Output the (x, y) coordinate of the center of the cell containing the given text.  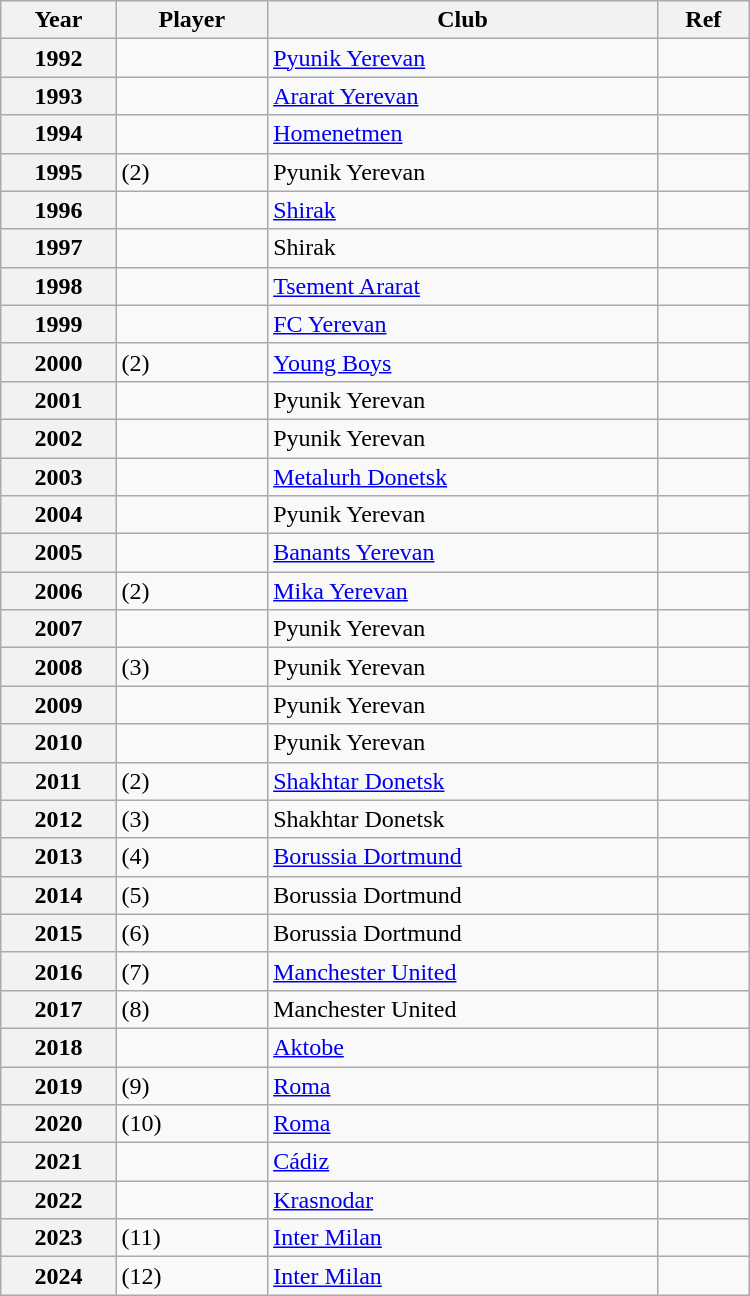
Ref (703, 20)
1997 (58, 248)
(12) (192, 1276)
2004 (58, 515)
2020 (58, 1124)
2007 (58, 629)
2005 (58, 553)
Homenetmen (463, 134)
Player (192, 20)
Mika Yerevan (463, 591)
2011 (58, 781)
(8) (192, 1009)
Aktobe (463, 1047)
1993 (58, 96)
2012 (58, 819)
1999 (58, 324)
1994 (58, 134)
2014 (58, 895)
2003 (58, 477)
(7) (192, 971)
(5) (192, 895)
Young Boys (463, 362)
1992 (58, 58)
(11) (192, 1238)
1998 (58, 286)
2024 (58, 1276)
2010 (58, 743)
(6) (192, 933)
Year (58, 20)
2009 (58, 705)
Banants Yerevan (463, 553)
(9) (192, 1085)
FC Yerevan (463, 324)
Ararat Yerevan (463, 96)
Club (463, 20)
1995 (58, 172)
2018 (58, 1047)
Tsement Ararat (463, 286)
2015 (58, 933)
2017 (58, 1009)
1996 (58, 210)
(4) (192, 857)
Cádiz (463, 1162)
2000 (58, 362)
2023 (58, 1238)
2022 (58, 1200)
Krasnodar (463, 1200)
2019 (58, 1085)
(10) (192, 1124)
2021 (58, 1162)
2006 (58, 591)
2008 (58, 667)
2002 (58, 438)
2013 (58, 857)
2016 (58, 971)
Metalurh Donetsk (463, 477)
2001 (58, 400)
